Return the (X, Y) coordinate for the center point of the cell that contains the specified text.  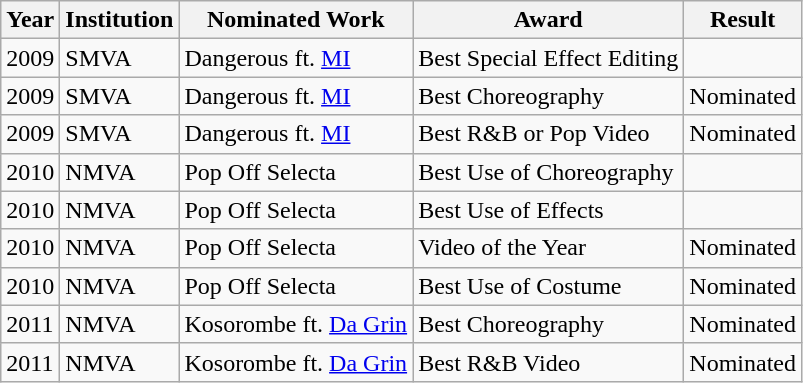
Result (743, 20)
Best Use of Choreography (548, 172)
Best R&B Video (548, 362)
Video of the Year (548, 248)
Institution (120, 20)
Best Use of Effects (548, 210)
Nominated Work (296, 20)
Best R&B or Pop Video (548, 134)
Award (548, 20)
Year (30, 20)
Best Use of Costume (548, 286)
Best Special Effect Editing (548, 58)
